Provide the (X, Y) coordinate of the cell's center where the given text is located.  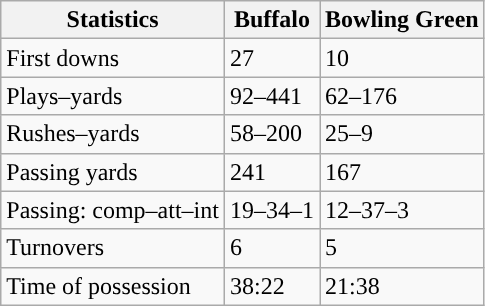
19–34–1 (272, 210)
Statistics (113, 20)
241 (272, 172)
6 (272, 248)
Rushes–yards (113, 134)
10 (402, 58)
Turnovers (113, 248)
21:38 (402, 286)
167 (402, 172)
Bowling Green (402, 20)
Passing yards (113, 172)
12–37–3 (402, 210)
62–176 (402, 96)
58–200 (272, 134)
Passing: comp–att–int (113, 210)
First downs (113, 58)
92–441 (272, 96)
Buffalo (272, 20)
27 (272, 58)
Time of possession (113, 286)
Plays–yards (113, 96)
5 (402, 248)
25–9 (402, 134)
38:22 (272, 286)
